For the text-containing cell, return its midpoint in [X, Y] coordinate format. 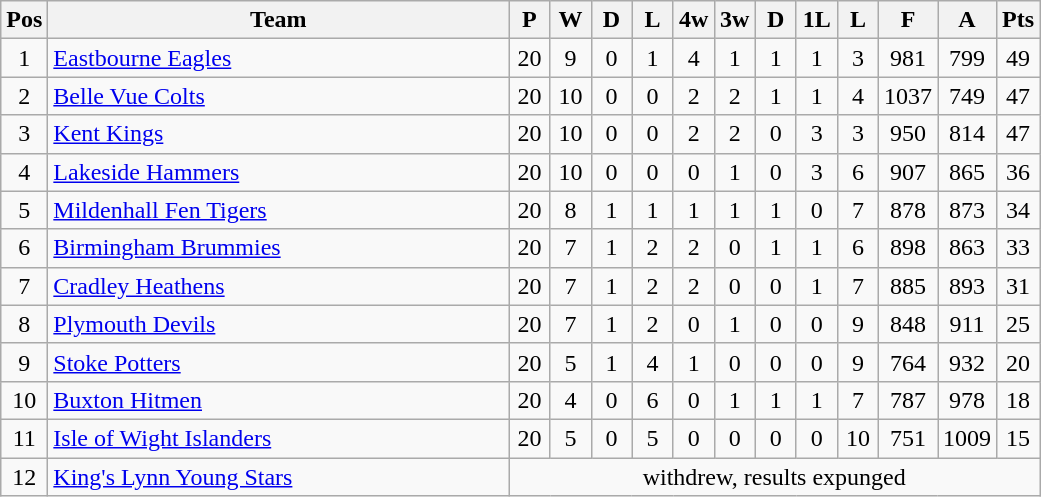
749 [968, 96]
863 [968, 248]
King's Lynn Young Stars [278, 477]
withdrew, results expunged [774, 477]
878 [908, 210]
814 [968, 134]
F [908, 20]
898 [908, 248]
907 [908, 172]
873 [968, 210]
764 [908, 362]
3w [734, 20]
893 [968, 286]
950 [908, 134]
49 [1018, 58]
865 [968, 172]
Birmingham Brummies [278, 248]
Isle of Wight Islanders [278, 438]
978 [968, 400]
31 [1018, 286]
Team [278, 20]
787 [908, 400]
Pos [24, 20]
Buxton Hitmen [278, 400]
848 [908, 324]
33 [1018, 248]
25 [1018, 324]
4w [694, 20]
751 [908, 438]
911 [968, 324]
34 [1018, 210]
885 [908, 286]
Belle Vue Colts [278, 96]
36 [1018, 172]
18 [1018, 400]
1009 [968, 438]
12 [24, 477]
799 [968, 58]
11 [24, 438]
1037 [908, 96]
981 [908, 58]
Cradley Heathens [278, 286]
Kent Kings [278, 134]
A [968, 20]
W [570, 20]
15 [1018, 438]
P [530, 20]
Lakeside Hammers [278, 172]
932 [968, 362]
Mildenhall Fen Tigers [278, 210]
Pts [1018, 20]
Plymouth Devils [278, 324]
Stoke Potters [278, 362]
1L [816, 20]
Eastbourne Eagles [278, 58]
